Pinpoint the cell where the given text exists, returning its (x, y) midpoint coordinate. 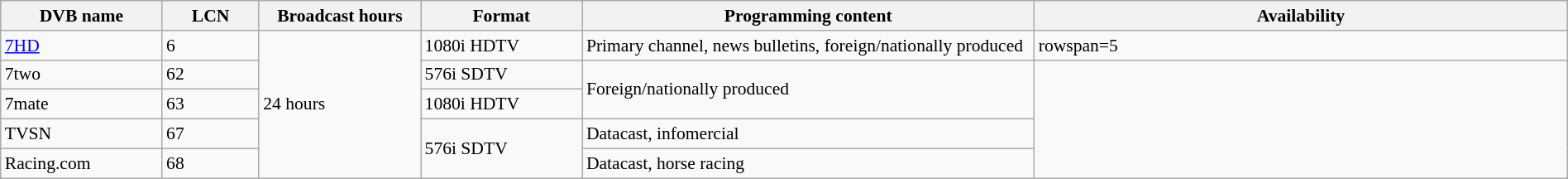
Format (501, 16)
7mate (81, 104)
Primary channel, news bulletins, foreign/nationally produced (809, 46)
Foreign/nationally produced (809, 89)
6 (210, 46)
Programming content (809, 16)
62 (210, 75)
DVB name (81, 16)
7two (81, 75)
67 (210, 134)
Racing.com (81, 163)
TVSN (81, 134)
68 (210, 163)
63 (210, 104)
Datacast, infomercial (809, 134)
Datacast, horse racing (809, 163)
rowspan=5 (1302, 46)
LCN (210, 16)
24 hours (339, 104)
Availability (1302, 16)
Broadcast hours (339, 16)
7HD (81, 46)
